Extract the [x, y] coordinate from the center of the cell holding the provided text.  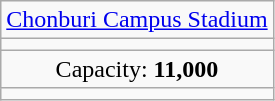
Capacity: 11,000 [137, 69]
Chonburi Campus Stadium [137, 20]
